For the text-containing cell, return its midpoint in [x, y] coordinate format. 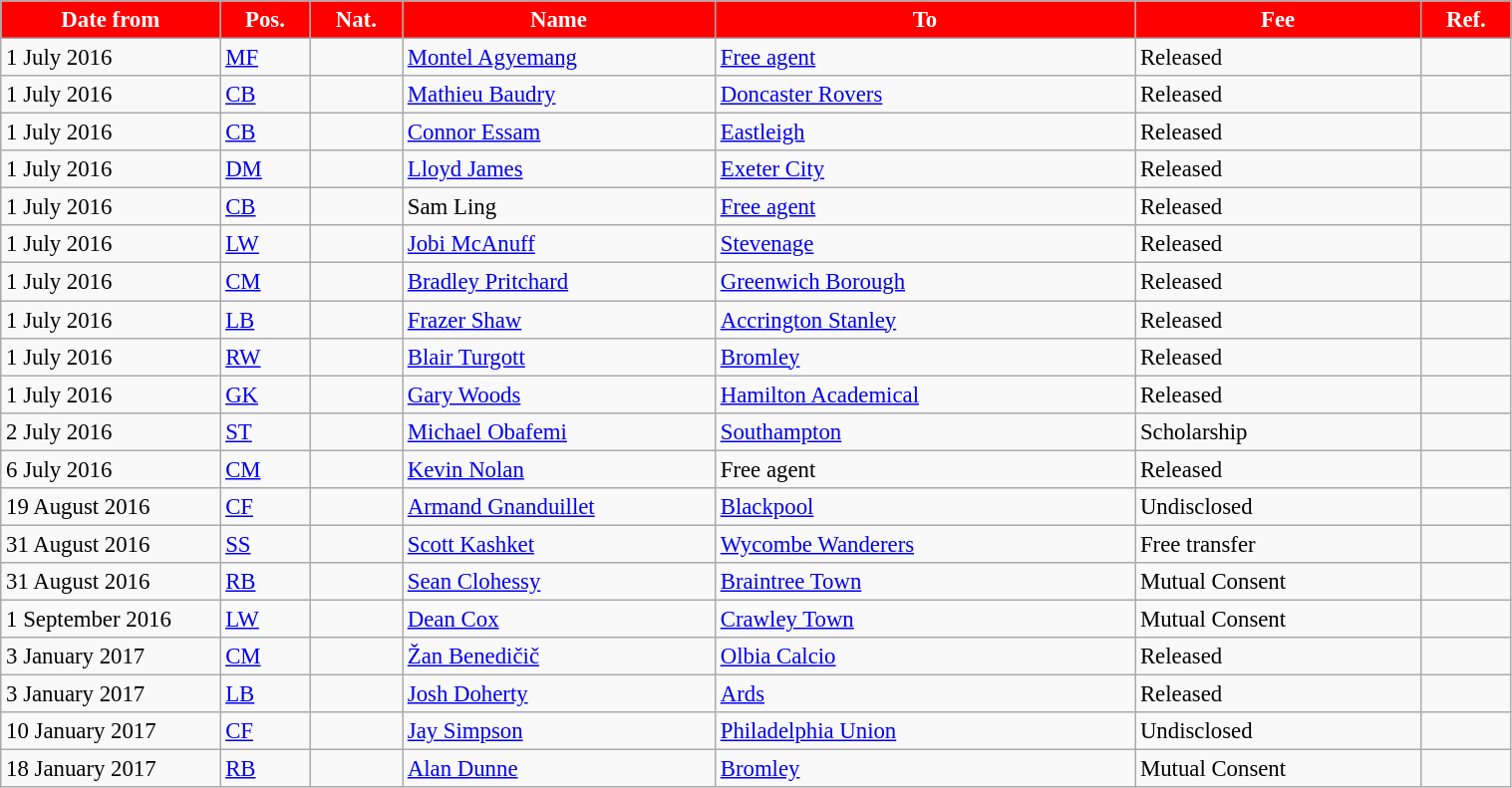
SS [265, 544]
18 January 2017 [111, 769]
Alan Dunne [559, 769]
Philadelphia Union [925, 731]
DM [265, 169]
Scott Kashket [559, 544]
Blackpool [925, 507]
To [925, 20]
Lloyd James [559, 169]
Braintree Town [925, 582]
Accrington Stanley [925, 320]
2 July 2016 [111, 431]
Pos. [265, 20]
Greenwich Borough [925, 282]
Nat. [356, 20]
Hamilton Academical [925, 394]
Gary Woods [559, 394]
Josh Doherty [559, 694]
Scholarship [1278, 431]
Armand Gnanduillet [559, 507]
Montel Agyemang [559, 58]
Wycombe Wanderers [925, 544]
Bradley Pritchard [559, 282]
Jobi McAnuff [559, 244]
Stevenage [925, 244]
RW [265, 357]
Date from [111, 20]
Blair Turgott [559, 357]
Free transfer [1278, 544]
Sean Clohessy [559, 582]
Kevin Nolan [559, 469]
Jay Simpson [559, 731]
Ref. [1466, 20]
Žan Benedičič [559, 657]
Sam Ling [559, 207]
Mathieu Baudry [559, 95]
Eastleigh [925, 132]
Exeter City [925, 169]
Name [559, 20]
Dean Cox [559, 619]
19 August 2016 [111, 507]
Crawley Town [925, 619]
Olbia Calcio [925, 657]
6 July 2016 [111, 469]
10 January 2017 [111, 731]
MF [265, 58]
Michael Obafemi [559, 431]
Doncaster Rovers [925, 95]
Ards [925, 694]
ST [265, 431]
1 September 2016 [111, 619]
Frazer Shaw [559, 320]
GK [265, 394]
Fee [1278, 20]
Southampton [925, 431]
Connor Essam [559, 132]
